Identify which cell holds the provided text, then report its (x, y) central coordinate. 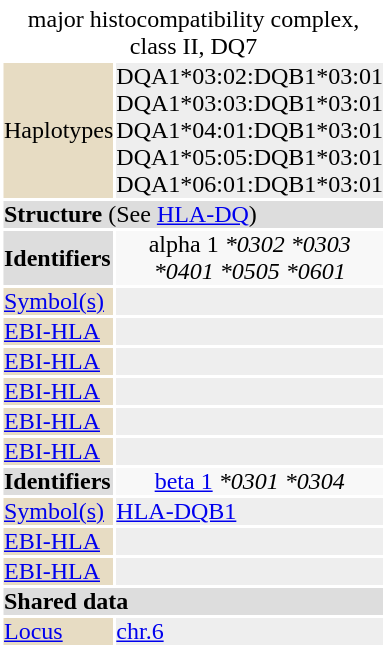
alpha 1 *0302 *0303 *0401 *0505 *0601 (250, 258)
Haplotypes (58, 130)
Structure (See HLA-DQ) (194, 214)
beta 1 *0301 *0304 (250, 482)
chr.6 (250, 632)
HLA-DQB1 (250, 512)
DQA1*03:02:DQB1*03:01 DQA1*03:03:DQB1*03:01 DQA1*04:01:DQB1*03:01 DQA1*05:05:DQB1*03:01 DQA1*06:01:DQB1*03:01 (250, 130)
Shared data (194, 602)
major histocompatibility complex, class II, DQ7 (194, 33)
Locus (58, 632)
